From the cell containing the given text, extract its center point as (X, Y) coordinate. 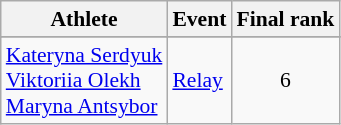
Kateryna SerdyukViktoriia OlekhMaryna Antsybor (84, 80)
Relay (199, 80)
Final rank (285, 19)
6 (285, 80)
Event (199, 19)
Athlete (84, 19)
